Return the (x, y) coordinate for the center point of the cell that contains the specified text.  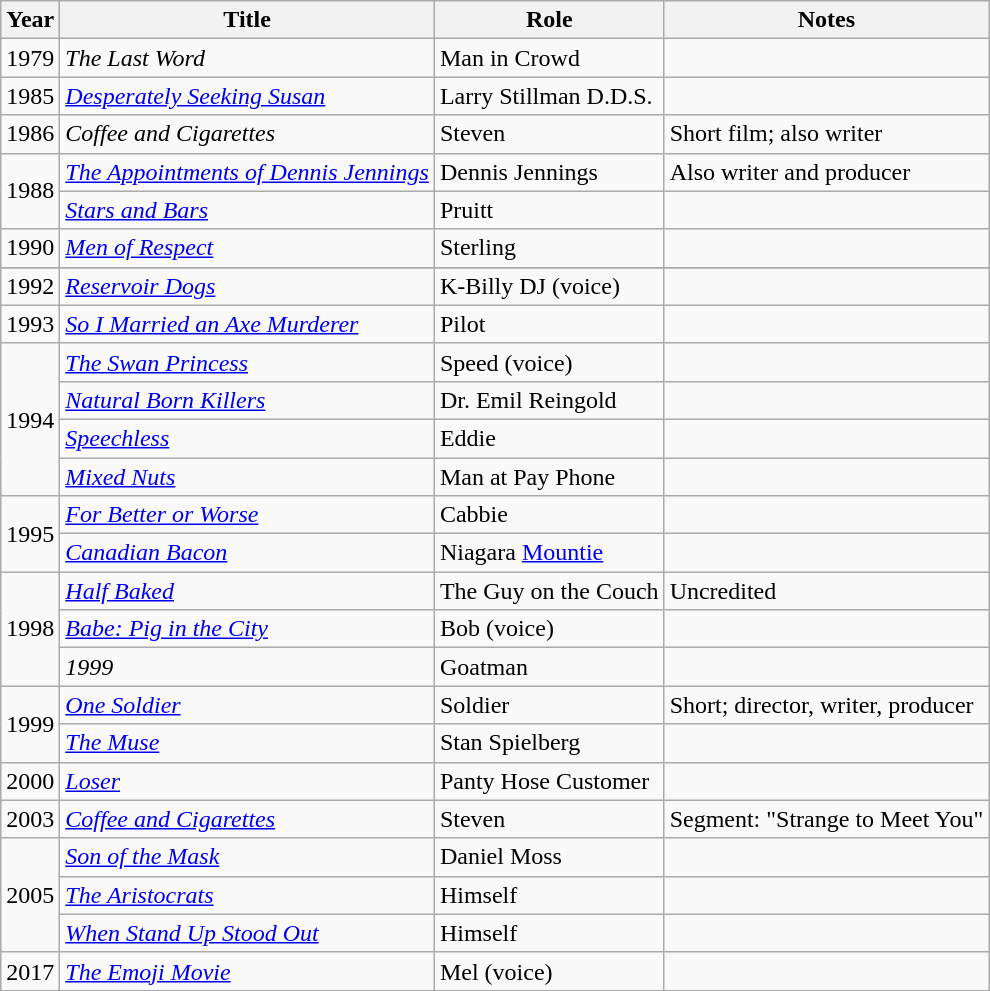
Man in Crowd (549, 58)
1993 (30, 324)
Stars and Bars (248, 210)
Pilot (549, 324)
Reservoir Dogs (248, 286)
1990 (30, 248)
Goatman (549, 667)
Bob (voice) (549, 629)
1979 (30, 58)
For Better or Worse (248, 515)
Sterling (549, 248)
The Muse (248, 743)
Half Baked (248, 591)
Speechless (248, 438)
1986 (30, 134)
Desperately Seeking Susan (248, 96)
Speed (voice) (549, 362)
1998 (30, 629)
Babe: Pig in the City (248, 629)
Larry Stillman D.D.S. (549, 96)
Dennis Jennings (549, 172)
1988 (30, 191)
Mixed Nuts (248, 477)
1994 (30, 419)
2005 (30, 895)
Niagara Mountie (549, 553)
The Last Word (248, 58)
Notes (826, 20)
Soldier (549, 705)
The Emoji Movie (248, 971)
Title (248, 20)
Mel (voice) (549, 971)
Short; director, writer, producer (826, 705)
The Swan Princess (248, 362)
Man at Pay Phone (549, 477)
Daniel Moss (549, 857)
Cabbie (549, 515)
The Aristocrats (248, 895)
Son of the Mask (248, 857)
1992 (30, 286)
When Stand Up Stood Out (248, 933)
Men of Respect (248, 248)
2017 (30, 971)
Eddie (549, 438)
Role (549, 20)
Canadian Bacon (248, 553)
Uncredited (826, 591)
Panty Hose Customer (549, 781)
1995 (30, 534)
One Soldier (248, 705)
2000 (30, 781)
Segment: "Strange to Meet You" (826, 819)
Short film; also writer (826, 134)
The Guy on the Couch (549, 591)
Pruitt (549, 210)
The Appointments of Dennis Jennings (248, 172)
Stan Spielberg (549, 743)
Also writer and producer (826, 172)
So I Married an Axe Murderer (248, 324)
K-Billy DJ (voice) (549, 286)
Natural Born Killers (248, 400)
Dr. Emil Reingold (549, 400)
2003 (30, 819)
Loser (248, 781)
1985 (30, 96)
Year (30, 20)
